Scan for the cell matching the given text and deliver its (x, y) coordinate at center. 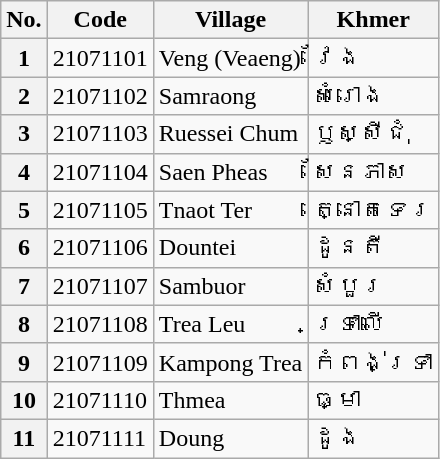
11 (24, 438)
Kampong Trea (230, 362)
Code (100, 20)
No. (24, 20)
21071110 (100, 400)
សំបួរ (374, 286)
Ruessei Chum (230, 134)
6 (24, 248)
Tnaot Ter (230, 210)
Thmea (230, 400)
21071108 (100, 324)
Sambuor (230, 286)
Village (230, 20)
9 (24, 362)
Veng (Veaeng) (230, 58)
21071106 (100, 248)
3 (24, 134)
21071102 (100, 96)
5 (24, 210)
7 (24, 286)
21071109 (100, 362)
21071104 (100, 172)
Saen Pheas (230, 172)
សែនភាស (374, 172)
ឫស្សីជុំ (374, 134)
Trea Leu (230, 324)
2 (24, 96)
21071105 (100, 210)
ដូនតី (374, 248)
Dountei (230, 248)
21071107 (100, 286)
21071101 (100, 58)
21071111 (100, 438)
8 (24, 324)
Samraong (230, 96)
ទ្រាលើ (374, 324)
Doung (230, 438)
ធ្មា (374, 400)
ដូង (374, 438)
4 (24, 172)
ត្នោតទេរ (374, 210)
កំពង់ទ្រា (374, 362)
Khmer (374, 20)
សំរោង (374, 96)
21071103 (100, 134)
វែង (374, 58)
1 (24, 58)
10 (24, 400)
